Determine the (X, Y) coordinate at the center of the cell enclosing the given text.  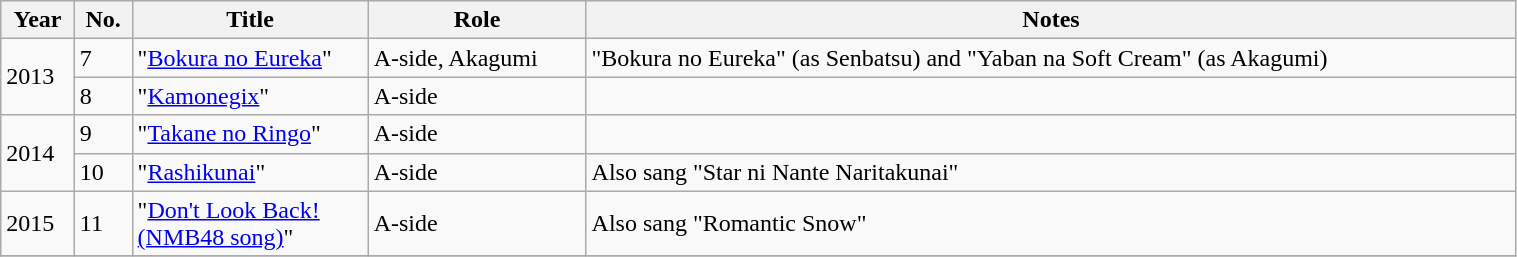
2014 (38, 153)
7 (103, 58)
"Kamonegix" (250, 96)
A-side, Akagumi (477, 58)
Also sang "Star ni Nante Naritakunai" (1051, 172)
"Bokura no Eureka" (250, 58)
2015 (38, 224)
"Bokura no Eureka" (as Senbatsu) and "Yaban na Soft Cream" (as Akagumi) (1051, 58)
"Takane no Ringo" (250, 134)
Year (38, 20)
11 (103, 224)
Notes (1051, 20)
"Rashikunai" (250, 172)
No. (103, 20)
"Don't Look Back! (NMB48 song)" (250, 224)
Role (477, 20)
Also sang "Romantic Snow" (1051, 224)
10 (103, 172)
8 (103, 96)
Title (250, 20)
2013 (38, 77)
9 (103, 134)
